Return the [x, y] coordinate for the center point of the cell that contains the specified text.  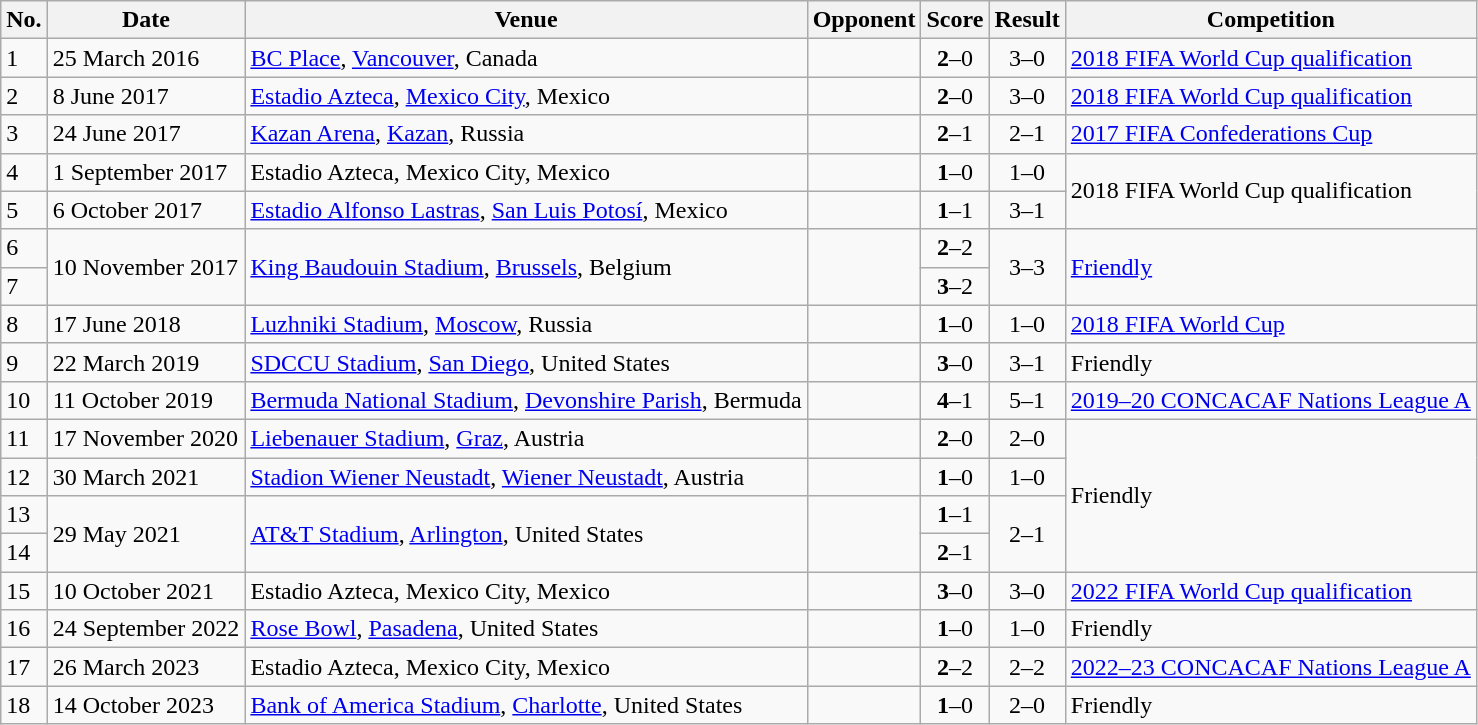
1 September 2017 [146, 172]
2017 FIFA Confederations Cup [1270, 134]
24 September 2022 [146, 629]
26 March 2023 [146, 667]
24 June 2017 [146, 134]
Liebenauer Stadium, Graz, Austria [526, 438]
Competition [1270, 20]
2019–20 CONCACAF Nations League A [1270, 400]
3–3 [1027, 267]
2022–23 CONCACAF Nations League A [1270, 667]
3–2 [955, 286]
SDCCU Stadium, San Diego, United States [526, 362]
3 [24, 134]
14 [24, 553]
8 June 2017 [146, 96]
11 [24, 438]
11 October 2019 [146, 400]
Luzhniki Stadium, Moscow, Russia [526, 324]
Result [1027, 20]
4 [24, 172]
15 [24, 591]
Stadion Wiener Neustadt, Wiener Neustadt, Austria [526, 477]
Opponent [864, 20]
1 [24, 58]
30 March 2021 [146, 477]
No. [24, 20]
22 March 2019 [146, 362]
12 [24, 477]
10 October 2021 [146, 591]
King Baudouin Stadium, Brussels, Belgium [526, 267]
2022 FIFA World Cup qualification [1270, 591]
17 [24, 667]
Estadio Alfonso Lastras, San Luis Potosí, Mexico [526, 210]
Bank of America Stadium, Charlotte, United States [526, 705]
7 [24, 286]
6 October 2017 [146, 210]
2 [24, 96]
17 November 2020 [146, 438]
2018 FIFA World Cup [1270, 324]
Date [146, 20]
18 [24, 705]
10 November 2017 [146, 267]
9 [24, 362]
25 March 2016 [146, 58]
Rose Bowl, Pasadena, United States [526, 629]
13 [24, 515]
Venue [526, 20]
6 [24, 248]
14 October 2023 [146, 705]
Score [955, 20]
10 [24, 400]
5 [24, 210]
16 [24, 629]
AT&T Stadium, Arlington, United States [526, 534]
BC Place, Vancouver, Canada [526, 58]
5–1 [1027, 400]
8 [24, 324]
Kazan Arena, Kazan, Russia [526, 134]
4–1 [955, 400]
29 May 2021 [146, 534]
Bermuda National Stadium, Devonshire Parish, Bermuda [526, 400]
17 June 2018 [146, 324]
